Find where the given text appears and provide that cell's center as (X, Y) coordinate. 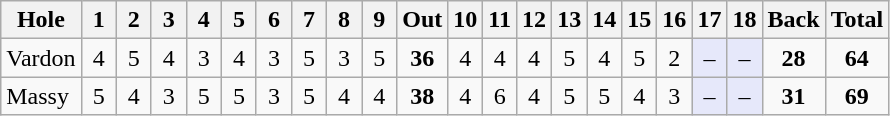
10 (466, 20)
8 (344, 20)
Out (422, 20)
17 (710, 20)
9 (380, 20)
38 (422, 96)
Back (794, 20)
7 (310, 20)
36 (422, 58)
13 (570, 20)
11 (500, 20)
12 (534, 20)
Vardon (41, 58)
64 (857, 58)
1 (98, 20)
15 (640, 20)
Hole (41, 20)
Massy (41, 96)
69 (857, 96)
Total (857, 20)
28 (794, 58)
18 (744, 20)
16 (674, 20)
14 (604, 20)
31 (794, 96)
